From the cell containing the given text, extract its center point as [X, Y] coordinate. 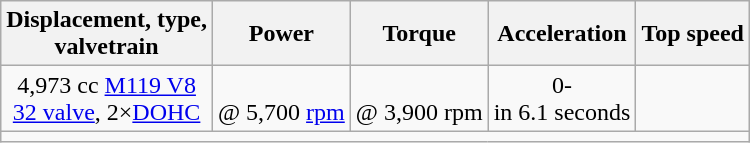
Displacement, type,valvetrain [107, 34]
0-in 6.1 seconds [562, 98]
4,973 cc M119 V832 valve, 2×DOHC [107, 98]
Top speed [693, 34]
@ 3,900 rpm [419, 98]
Torque [419, 34]
Acceleration [562, 34]
@ 5,700 rpm [281, 98]
Power [281, 34]
